Pinpoint the cell where the given text exists, returning its (x, y) midpoint coordinate. 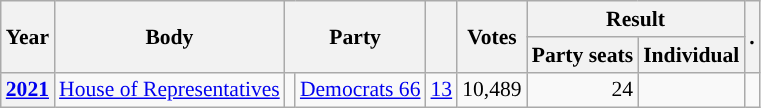
. (752, 36)
Democrats 66 (360, 90)
Votes (492, 36)
Party (356, 36)
2021 (28, 90)
10,489 (492, 90)
Party seats (582, 55)
24 (582, 90)
Year (28, 36)
House of Representatives (170, 90)
13 (442, 90)
Body (170, 36)
Individual (691, 55)
Result (636, 19)
